Output the (x, y) coordinate of the center of the cell containing the given text.  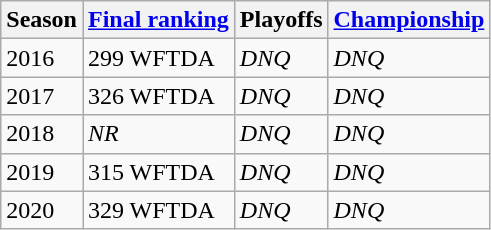
2019 (42, 172)
299 WFTDA (158, 58)
326 WFTDA (158, 96)
2016 (42, 58)
Season (42, 20)
Final ranking (158, 20)
315 WFTDA (158, 172)
NR (158, 134)
Championship (409, 20)
2020 (42, 210)
Playoffs (281, 20)
2018 (42, 134)
2017 (42, 96)
329 WFTDA (158, 210)
